For the text-containing cell, return its midpoint in (X, Y) coordinate format. 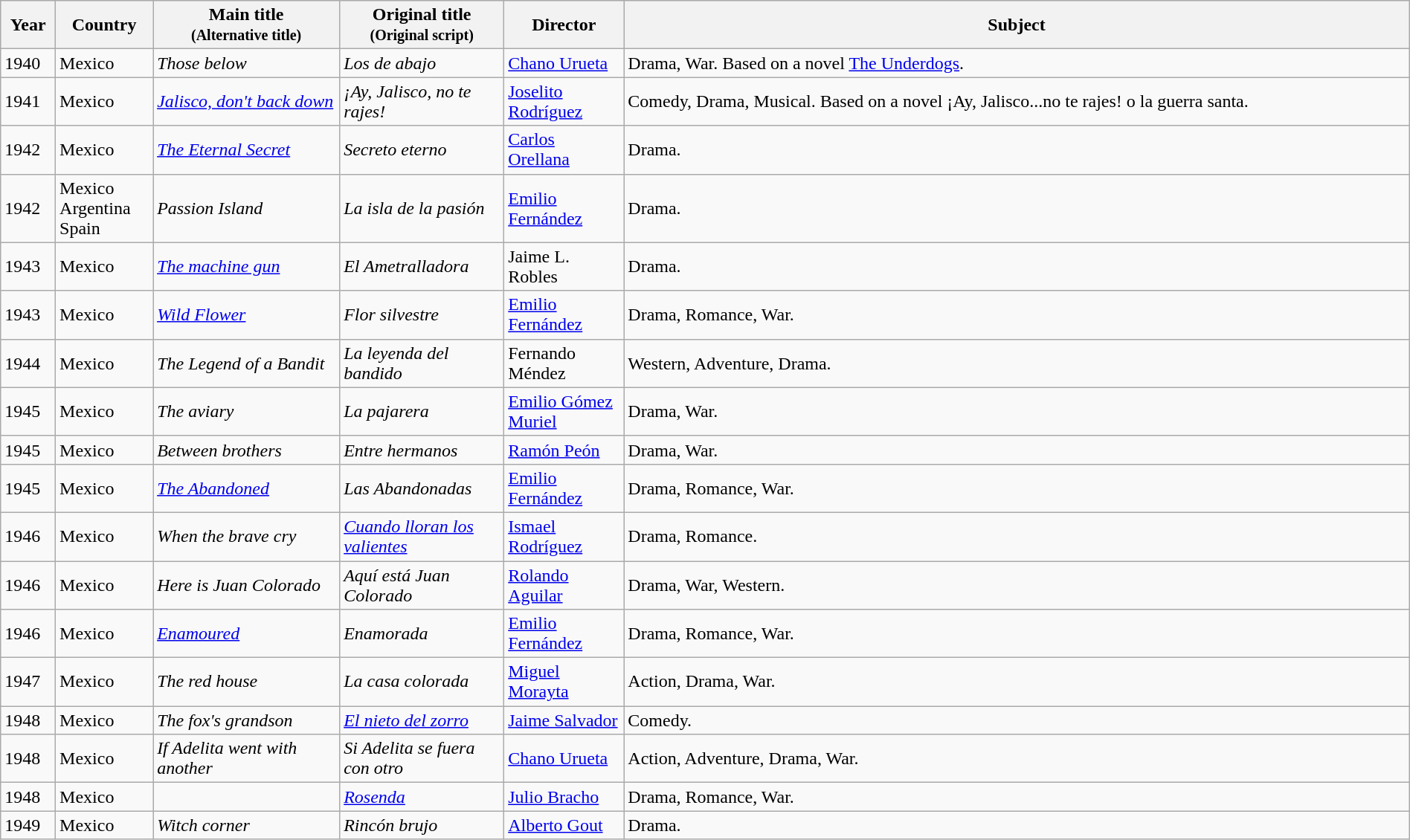
Entre hermanos (422, 450)
Country (104, 25)
Secreto eterno (422, 150)
La isla de la pasión (422, 208)
Rolando Aguilar (564, 584)
Enamoured (247, 633)
The Legend of a Bandit (247, 363)
Those below (247, 63)
1941 (28, 101)
Enamorada (422, 633)
Si Adelita se fuera con otro (422, 758)
1949 (28, 825)
The red house (247, 682)
Fernando Méndez (564, 363)
If Adelita went with another (247, 758)
Drama, War, Western. (1017, 584)
The Abandoned (247, 488)
Drama, Romance. (1017, 537)
Jalisco, don't back down (247, 101)
Comedy. (1017, 720)
1940 (28, 63)
Original title(Original script) (422, 25)
Ramón Peón (564, 450)
Jaime L. Robles (564, 266)
Emilio Gómez Muriel (564, 412)
Miguel Morayta (564, 682)
Passion Island (247, 208)
Action, Drama, War. (1017, 682)
The aviary (247, 412)
Action, Adventure, Drama, War. (1017, 758)
Year (28, 25)
1944 (28, 363)
Rosenda (422, 797)
Subject (1017, 25)
Jaime Salvador (564, 720)
Carlos Orellana (564, 150)
When the brave cry (247, 537)
Ismael Rodríguez (564, 537)
La pajarera (422, 412)
Between brothers (247, 450)
MexicoArgentinaSpain (104, 208)
Main title(Alternative title) (247, 25)
The machine gun (247, 266)
Flor silvestre (422, 315)
¡Ay, Jalisco, no te rajes! (422, 101)
Cuando lloran los valientes (422, 537)
Rincón brujo (422, 825)
Las Abandonadas (422, 488)
Julio Bracho (564, 797)
La leyenda del bandido (422, 363)
Drama, War. Based on a novel The Underdogs. (1017, 63)
Comedy, Drama, Musical. Based on a novel ¡Ay, Jalisco...no te rajes! o la guerra santa. (1017, 101)
La casa colorada (422, 682)
1947 (28, 682)
Director (564, 25)
Witch corner (247, 825)
Los de abajo (422, 63)
El nieto del zorro (422, 720)
El Ametralladora (422, 266)
Wild Flower (247, 315)
Aquí está Juan Colorado (422, 584)
Here is Juan Colorado (247, 584)
Alberto Gout (564, 825)
The fox's grandson (247, 720)
Joselito Rodríguez (564, 101)
Western, Adventure, Drama. (1017, 363)
The Eternal Secret (247, 150)
